Search for the cell housing the specified text and yield its (x, y) center coordinate. 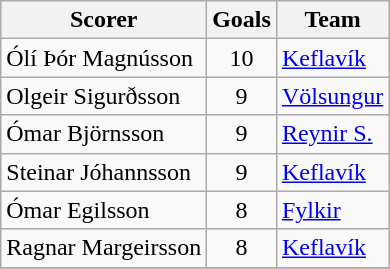
Ragnar Margeirsson (104, 248)
Goals (242, 20)
Völsungur (332, 96)
Fylkir (332, 210)
Ólí Þór Magnússon (104, 58)
Olgeir Sigurðsson (104, 96)
Reynir S. (332, 134)
Ómar Egilsson (104, 210)
Team (332, 20)
Scorer (104, 20)
Steinar Jóhannsson (104, 172)
Ómar Björnsson (104, 134)
10 (242, 58)
